Scan for the cell matching the given text and deliver its [X, Y] coordinate at center. 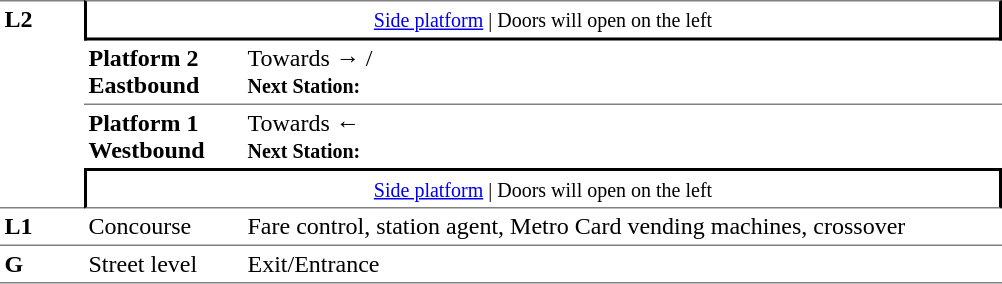
L2 [42, 104]
Street level [164, 264]
G [42, 264]
Exit/Entrance [622, 264]
Towards ← Next Station: [622, 136]
Platform 1Westbound [164, 136]
L1 [42, 226]
Platform 2Eastbound [164, 72]
Fare control, station agent, Metro Card vending machines, crossover [622, 226]
Concourse [164, 226]
Towards → / Next Station: [622, 72]
